Identify which cell holds the provided text, then report its [x, y] central coordinate. 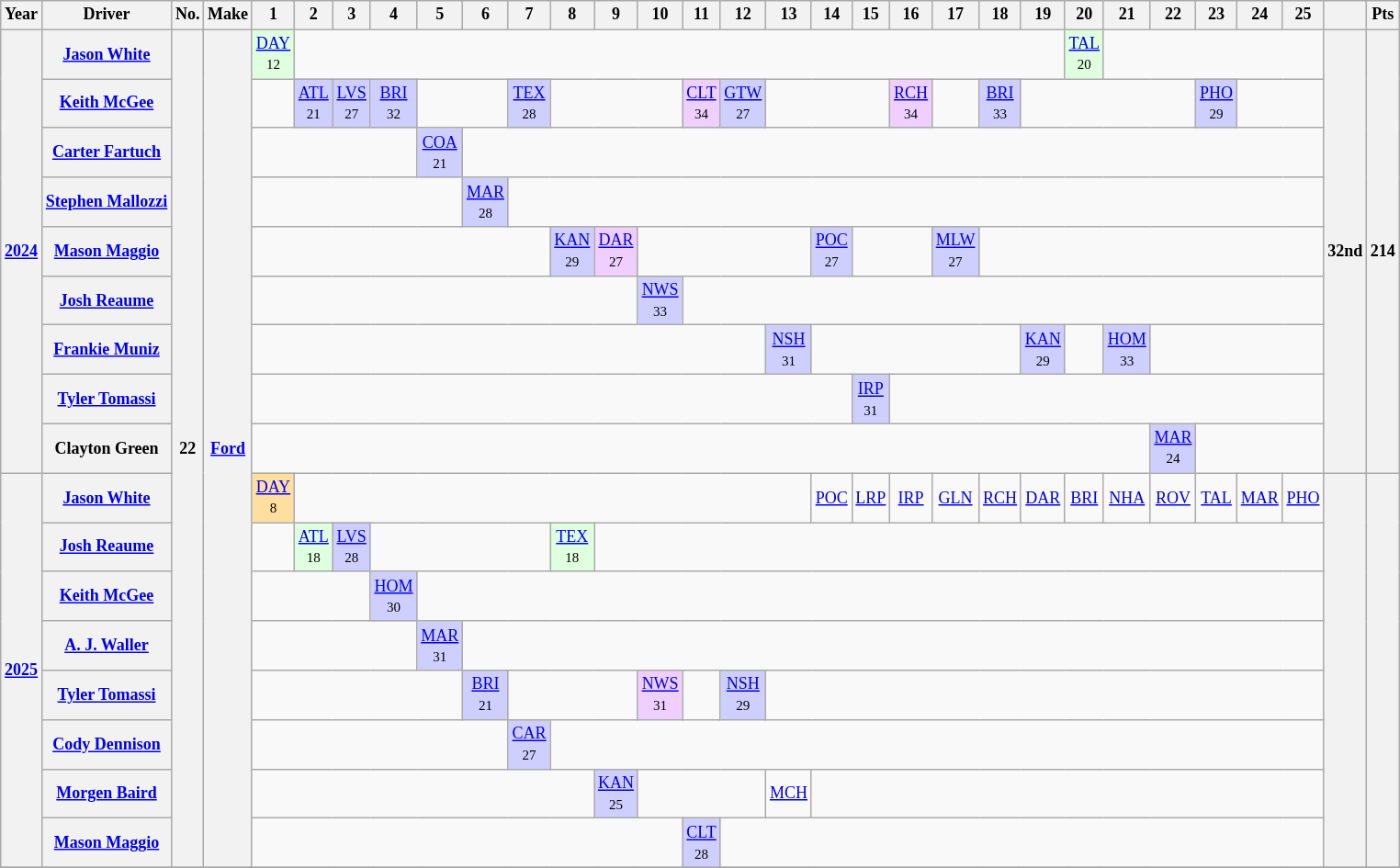
BRI [1084, 498]
RCH [1000, 498]
7 [529, 15]
2025 [22, 671]
25 [1303, 15]
Make [228, 15]
6 [486, 15]
2 [313, 15]
No. [187, 15]
Morgen Baird [107, 794]
TAL [1216, 498]
BRI33 [1000, 104]
20 [1084, 15]
MAR24 [1173, 448]
MAR [1259, 498]
GLN [955, 498]
Ford [228, 448]
214 [1383, 252]
15 [871, 15]
23 [1216, 15]
POC27 [831, 252]
4 [393, 15]
MLW27 [955, 252]
GTW27 [743, 104]
1 [273, 15]
NWS31 [660, 695]
17 [955, 15]
LRP [871, 498]
Cody Dennison [107, 744]
DAR27 [616, 252]
Frankie Muniz [107, 350]
10 [660, 15]
Driver [107, 15]
PHO [1303, 498]
NSH29 [743, 695]
MAR31 [440, 646]
CLT28 [702, 843]
Stephen Mallozzi [107, 202]
TEX18 [572, 547]
NHA [1126, 498]
CAR27 [529, 744]
16 [911, 15]
DAR [1043, 498]
ROV [1173, 498]
LVS28 [351, 547]
NSH31 [789, 350]
8 [572, 15]
RCH34 [911, 104]
2024 [22, 252]
Clayton Green [107, 448]
A. J. Waller [107, 646]
ATL21 [313, 104]
3 [351, 15]
CLT34 [702, 104]
MAR28 [486, 202]
MCH [789, 794]
TEX28 [529, 104]
IRP [911, 498]
PHO29 [1216, 104]
32nd [1345, 252]
11 [702, 15]
9 [616, 15]
BRI21 [486, 695]
DAY8 [273, 498]
NWS33 [660, 300]
DAY12 [273, 54]
KAN25 [616, 794]
13 [789, 15]
19 [1043, 15]
12 [743, 15]
14 [831, 15]
LVS27 [351, 104]
ATL18 [313, 547]
Year [22, 15]
BRI32 [393, 104]
POC [831, 498]
COA21 [440, 152]
IRP31 [871, 400]
5 [440, 15]
24 [1259, 15]
Carter Fartuch [107, 152]
HOM33 [1126, 350]
HOM30 [393, 596]
21 [1126, 15]
Pts [1383, 15]
TAL20 [1084, 54]
18 [1000, 15]
